Output the (X, Y) coordinate of the center of the cell containing the given text.  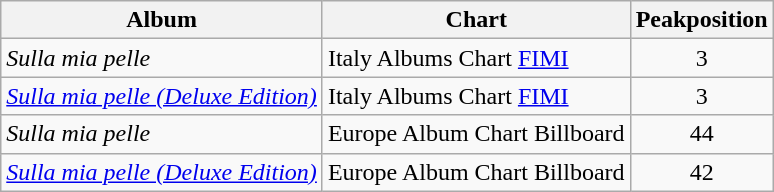
44 (702, 134)
Album (162, 20)
42 (702, 172)
Peakposition (702, 20)
Chart (476, 20)
